Output the (X, Y) coordinate of the center of the cell containing the given text.  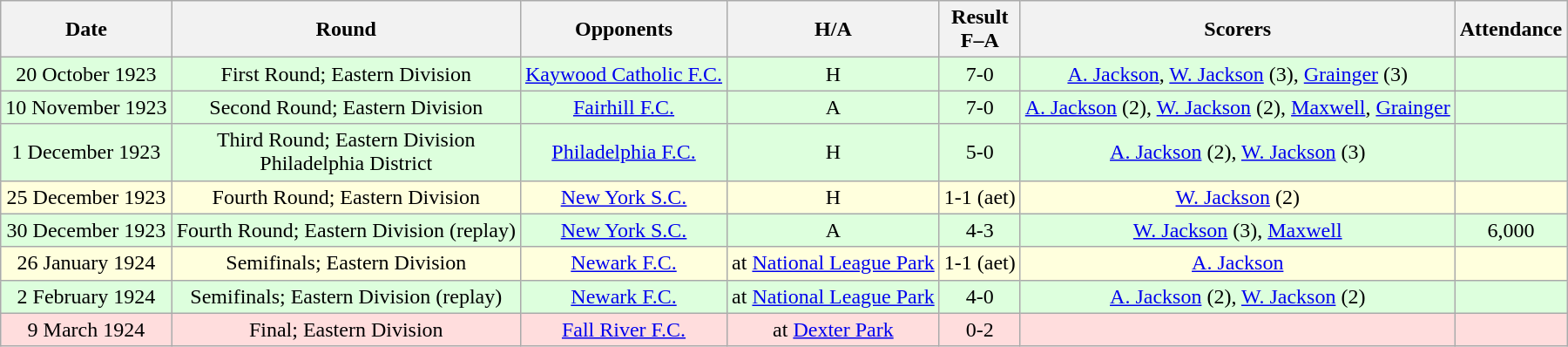
Semifinals; Eastern Division (replay) (346, 296)
H/A (834, 30)
A. Jackson (2), W. Jackson (2), Maxwell, Grainger (1237, 107)
Round (346, 30)
Second Round; Eastern Division (346, 107)
0-2 (979, 330)
Final; Eastern Division (346, 330)
Opponents (624, 30)
W. Jackson (3), Maxwell (1237, 230)
Semifinals; Eastern Division (346, 263)
A. Jackson (2), W. Jackson (3) (1237, 152)
First Round; Eastern Division (346, 74)
A. Jackson (2), W. Jackson (2) (1237, 296)
Fall River F.C. (624, 330)
Fairhill F.C. (624, 107)
ResultF–A (979, 30)
Date (86, 30)
9 March 1924 (86, 330)
Attendance (1511, 30)
Scorers (1237, 30)
Kaywood Catholic F.C. (624, 74)
A. Jackson (1237, 263)
20 October 1923 (86, 74)
26 January 1924 (86, 263)
5-0 (979, 152)
1 December 1923 (86, 152)
Philadelphia F.C. (624, 152)
Fourth Round; Eastern Division (346, 197)
25 December 1923 (86, 197)
A. Jackson, W. Jackson (3), Grainger (3) (1237, 74)
30 December 1923 (86, 230)
W. Jackson (2) (1237, 197)
4-3 (979, 230)
4-0 (979, 296)
at Dexter Park (834, 330)
Fourth Round; Eastern Division (replay) (346, 230)
10 November 1923 (86, 107)
2 February 1924 (86, 296)
Third Round; Eastern DivisionPhiladelphia District (346, 152)
6,000 (1511, 230)
